Return [X, Y] of the center of cell containing provided text 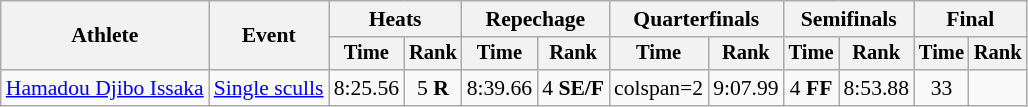
5 R [433, 88]
Semifinals [849, 19]
8:39.66 [500, 88]
Athlete [105, 36]
8:53.88 [876, 88]
Quarterfinals [696, 19]
Heats [396, 19]
Single sculls [269, 88]
colspan=2 [658, 88]
Event [269, 36]
9:07.99 [746, 88]
8:25.56 [366, 88]
4 FF [812, 88]
Repechage [536, 19]
Hamadou Djibo Issaka [105, 88]
Final [970, 19]
33 [942, 88]
4 SE/F [573, 88]
